Extract the (x, y) coordinate from the center of the cell holding the provided text.  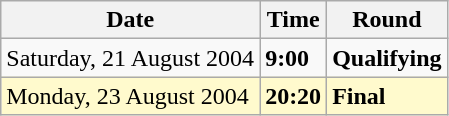
Time (294, 20)
9:00 (294, 58)
Monday, 23 August 2004 (130, 96)
Saturday, 21 August 2004 (130, 58)
Round (387, 20)
20:20 (294, 96)
Final (387, 96)
Date (130, 20)
Qualifying (387, 58)
